Locate the cell with the specified text and output its (X, Y) center coordinate. 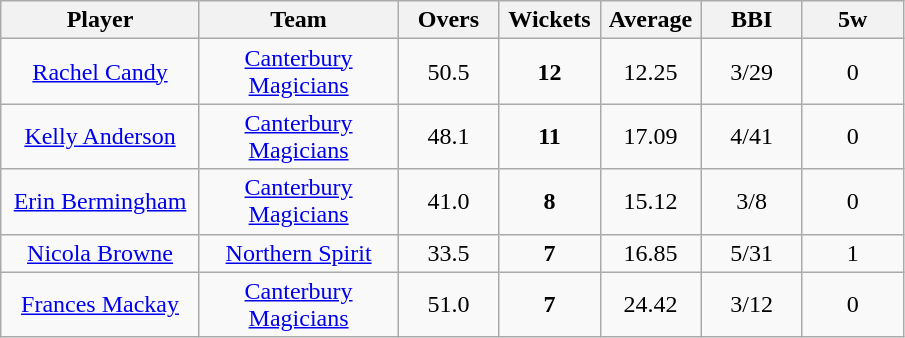
5/31 (752, 253)
Northern Spirit (298, 253)
48.1 (448, 136)
50.5 (448, 72)
Erin Bermingham (100, 202)
Player (100, 20)
12.25 (650, 72)
Rachel Candy (100, 72)
5w (852, 20)
16.85 (650, 253)
3/12 (752, 304)
3/29 (752, 72)
Nicola Browne (100, 253)
BBI (752, 20)
11 (550, 136)
Kelly Anderson (100, 136)
Frances Mackay (100, 304)
12 (550, 72)
Average (650, 20)
41.0 (448, 202)
1 (852, 253)
Overs (448, 20)
4/41 (752, 136)
33.5 (448, 253)
17.09 (650, 136)
Wickets (550, 20)
8 (550, 202)
24.42 (650, 304)
3/8 (752, 202)
Team (298, 20)
15.12 (650, 202)
51.0 (448, 304)
